Find where the given text appears and provide that cell's center as [X, Y] coordinate. 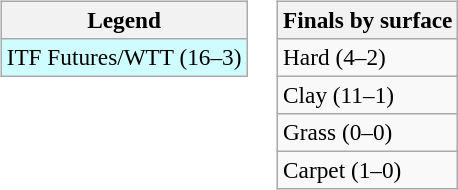
Carpet (1–0) [368, 171]
Grass (0–0) [368, 133]
Hard (4–2) [368, 57]
Clay (11–1) [368, 95]
Legend [124, 20]
Finals by surface [368, 20]
ITF Futures/WTT (16–3) [124, 57]
